Scan for the cell matching the given text and deliver its (x, y) coordinate at center. 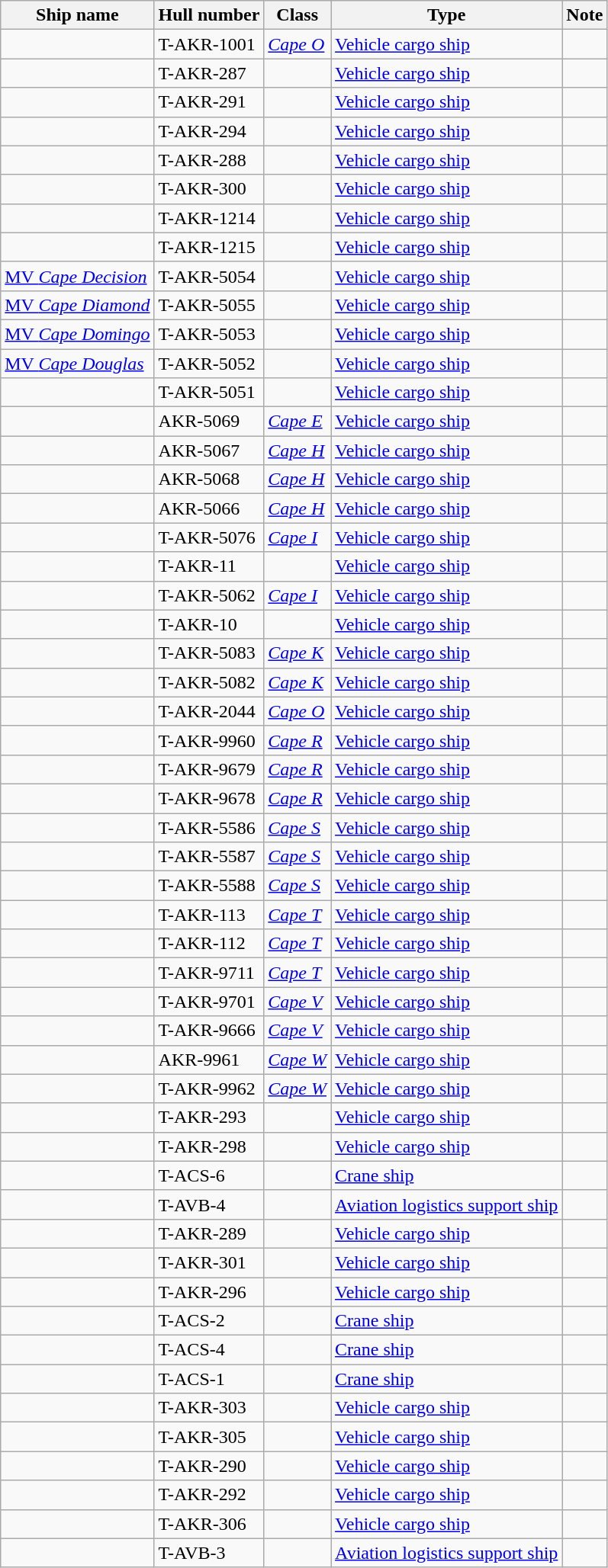
T-AKR-5055 (209, 305)
T-AKR-5062 (209, 595)
T-AKR-2044 (209, 711)
T-AVB-4 (209, 1204)
T-AKR-291 (209, 102)
Type (447, 15)
T-AKR-1215 (209, 247)
T-AKR-5586 (209, 827)
T-AKR-305 (209, 1437)
Note (584, 15)
T-ACS-4 (209, 1350)
Hull number (209, 15)
MV Cape Diamond (78, 305)
T-AKR-5587 (209, 857)
T-ACS-6 (209, 1175)
T-AKR-9701 (209, 1002)
T-AKR-9962 (209, 1089)
T-AKR-290 (209, 1466)
T-AKR-9711 (209, 973)
T-AKR-9678 (209, 798)
T-AKR-113 (209, 915)
AKR-9961 (209, 1060)
MV Cape Douglas (78, 364)
AKR-5066 (209, 508)
T-AKR-1001 (209, 44)
T-AKR-5054 (209, 276)
T-AKR-294 (209, 131)
AKR-5068 (209, 479)
T-AKR-5053 (209, 334)
T-AKR-300 (209, 189)
AKR-5069 (209, 422)
T-AKR-9666 (209, 1031)
Class (298, 15)
T-AKR-112 (209, 944)
T-AVB-3 (209, 1553)
T-AKR-9960 (209, 740)
T-AKR-306 (209, 1524)
T-AKR-5588 (209, 886)
Ship name (78, 15)
T-AKR-301 (209, 1262)
MV Cape Decision (78, 276)
T-AKR-289 (209, 1233)
T-AKR-287 (209, 73)
T-AKR-303 (209, 1408)
T-AKR-5052 (209, 364)
T-AKR-10 (209, 624)
AKR-5067 (209, 451)
T-AKR-11 (209, 566)
MV Cape Domingo (78, 334)
T-AKR-288 (209, 160)
T-AKR-292 (209, 1495)
T-ACS-2 (209, 1321)
T-AKR-293 (209, 1117)
Cape E (298, 422)
T-AKR-5082 (209, 682)
T-ACS-1 (209, 1379)
T-AKR-5083 (209, 653)
T-AKR-298 (209, 1146)
T-AKR-9679 (209, 769)
T-AKR-5076 (209, 537)
T-AKR-296 (209, 1292)
T-AKR-5051 (209, 393)
T-AKR-1214 (209, 218)
